Extract the [X, Y] coordinate from the center of the cell holding the provided text.  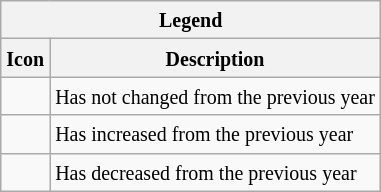
Description [216, 58]
Has decreased from the previous year [216, 172]
Has increased from the previous year [216, 134]
Legend [191, 20]
Has not changed from the previous year [216, 96]
Icon [26, 58]
